Output the (X, Y) coordinate of the center of the cell containing the given text.  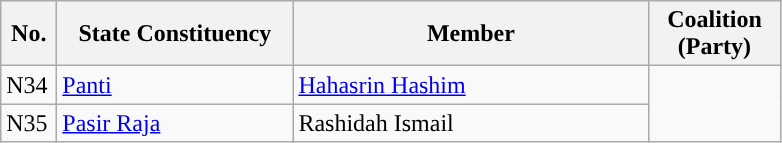
N34 (29, 85)
Rashidah Ismail (471, 123)
State Constituency (175, 34)
N35 (29, 123)
Coalition (Party) (714, 34)
Hahasrin Hashim (471, 85)
Panti (175, 85)
Pasir Raja (175, 123)
No. (29, 34)
Member (471, 34)
